Capture the cell that displays the provided text and extract its (x, y) central coordinate. 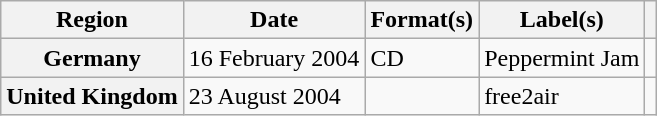
free2air (562, 96)
Label(s) (562, 20)
16 February 2004 (274, 58)
Region (92, 20)
CD (422, 58)
Date (274, 20)
United Kingdom (92, 96)
23 August 2004 (274, 96)
Peppermint Jam (562, 58)
Germany (92, 58)
Format(s) (422, 20)
